Return the (X, Y) coordinate for the center point of the cell that contains the specified text.  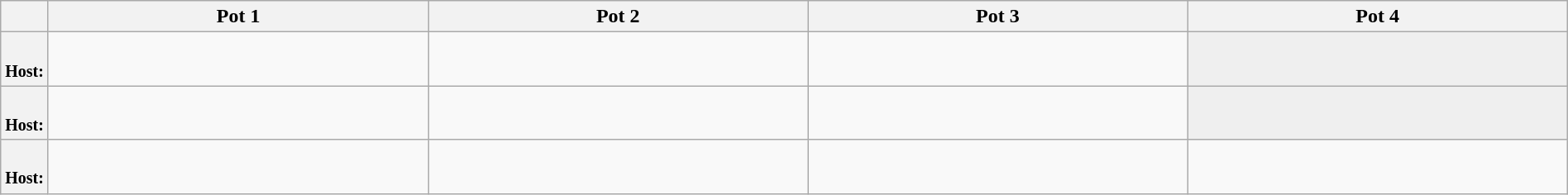
Pot 4 (1378, 17)
Pot 1 (238, 17)
Pot 2 (619, 17)
Pot 3 (997, 17)
